Pinpoint the cell where the given text exists, returning its [X, Y] midpoint coordinate. 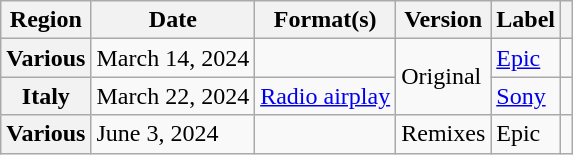
Italy [46, 96]
Format(s) [326, 20]
Sony [526, 96]
Radio airplay [326, 96]
Original [444, 77]
March 22, 2024 [173, 96]
Label [526, 20]
March 14, 2024 [173, 58]
Region [46, 20]
June 3, 2024 [173, 134]
Version [444, 20]
Remixes [444, 134]
Date [173, 20]
